Return (X, Y) of the center of cell containing provided text 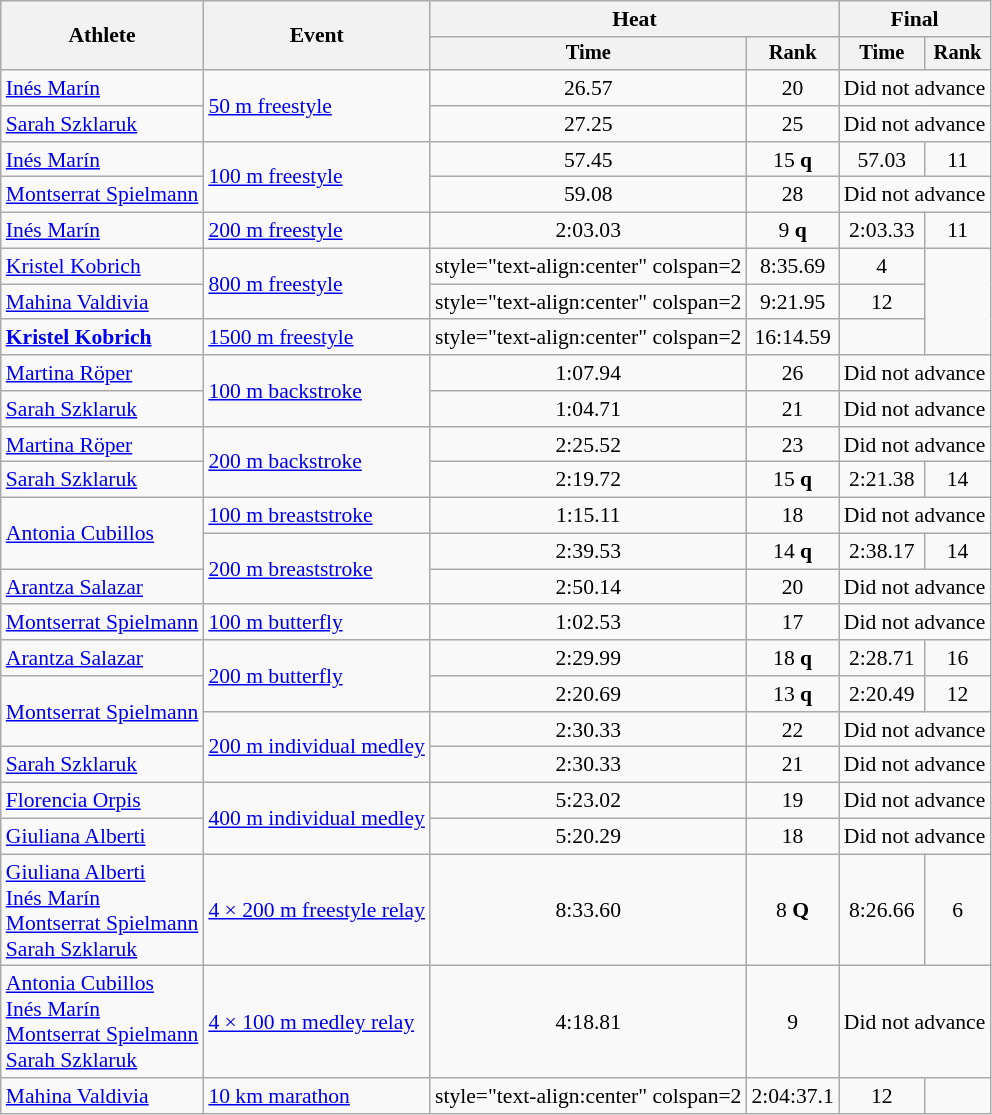
8 Q (792, 910)
2:29.99 (588, 658)
2:03.33 (882, 231)
2:25.52 (588, 445)
5:20.29 (588, 837)
16:14.59 (792, 338)
9 q (792, 231)
26.57 (588, 88)
28 (792, 195)
23 (792, 445)
100 m breaststroke (316, 516)
16 (958, 658)
800 m freestyle (316, 284)
100 m freestyle (316, 178)
Florencia Orpis (102, 801)
1:15.11 (588, 516)
27.25 (588, 124)
8:26.66 (882, 910)
2:19.72 (588, 480)
4 × 100 m medley relay (316, 1022)
57.45 (588, 160)
400 m individual medley (316, 818)
13 q (792, 694)
8:35.69 (792, 267)
2:03.03 (588, 231)
14 q (792, 552)
4 × 200 m freestyle relay (316, 910)
2:50.14 (588, 587)
200 m individual medley (316, 748)
9 (792, 1022)
18 q (792, 658)
200 m breaststroke (316, 570)
Antonia Cubillos (102, 534)
Heat (634, 19)
Antonia CubillosInés MarínMontserrat SpielmannSarah Szklaruk (102, 1022)
100 m butterfly (316, 623)
200 m backstroke (316, 462)
Event (316, 36)
22 (792, 730)
2:28.71 (882, 658)
25 (792, 124)
26 (792, 373)
5:23.02 (588, 801)
Athlete (102, 36)
2:20.49 (882, 694)
4:18.81 (588, 1022)
1:07.94 (588, 373)
10 km marathon (316, 1096)
1500 m freestyle (316, 338)
Giuliana Alberti (102, 837)
200 m butterfly (316, 676)
1:04.71 (588, 409)
9:21.95 (792, 302)
100 m backstroke (316, 390)
57.03 (882, 160)
59.08 (588, 195)
2:39.53 (588, 552)
2:20.69 (588, 694)
50 m freestyle (316, 106)
2:38.17 (882, 552)
Final (915, 19)
1:02.53 (588, 623)
6 (958, 910)
2:21.38 (882, 480)
17 (792, 623)
200 m freestyle (316, 231)
Giuliana AlbertiInés MarínMontserrat SpielmannSarah Szklaruk (102, 910)
19 (792, 801)
2:04:37.1 (792, 1096)
4 (882, 267)
8:33.60 (588, 910)
